Determine the (x, y) coordinate at the center of the cell enclosing the given text.  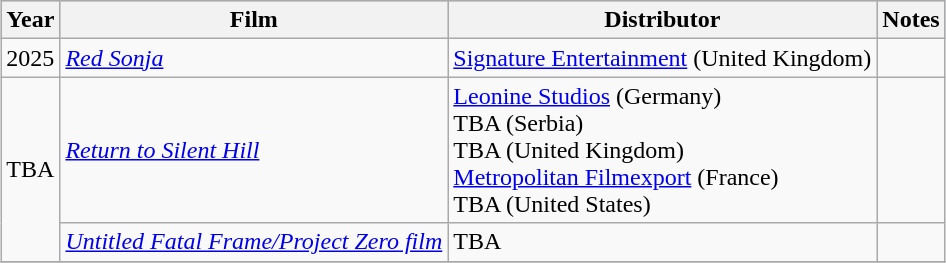
Leonine Studios (Germany)TBA (Serbia)TBA (United Kingdom)Metropolitan Filmexport (France)TBA (United States) (662, 150)
Notes (911, 20)
Untitled Fatal Frame/Project Zero film (254, 242)
Red Sonja (254, 58)
Return to Silent Hill (254, 150)
Year (30, 20)
Distributor (662, 20)
Signature Entertainment (United Kingdom) (662, 58)
2025 (30, 58)
Film (254, 20)
